Locate the cell with the specified text and output its [x, y] center coordinate. 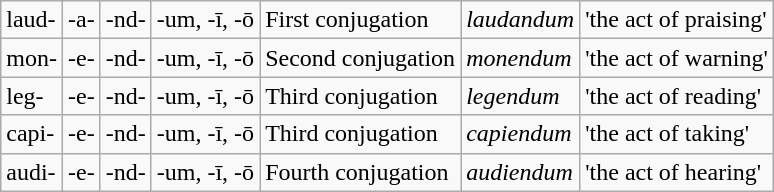
Fourth conjugation [360, 172]
laudandum [520, 20]
'the act of praising' [677, 20]
monendum [520, 58]
leg- [32, 96]
legendum [520, 96]
laud- [32, 20]
'the act of reading' [677, 96]
mon- [32, 58]
'the act of taking' [677, 134]
'the act of warning' [677, 58]
capiendum [520, 134]
Second conjugation [360, 58]
audi- [32, 172]
capi- [32, 134]
audiendum [520, 172]
-a- [81, 20]
First conjugation [360, 20]
'the act of hearing' [677, 172]
